Determine the (X, Y) coordinate at the center of the cell enclosing the given text.  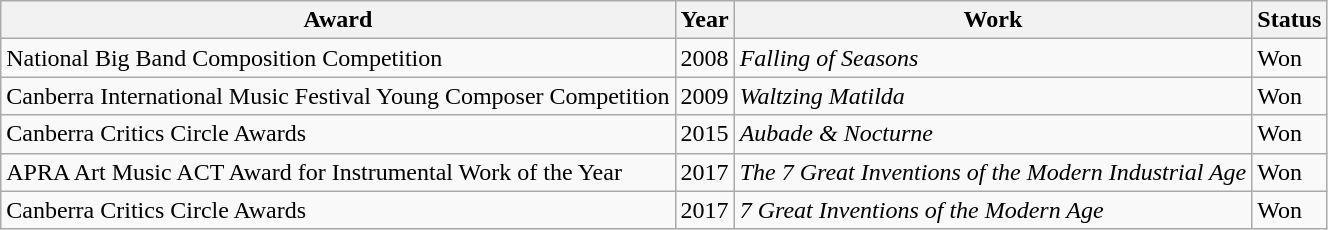
2009 (704, 96)
7 Great Inventions of the Modern Age (993, 210)
Year (704, 20)
Aubade & Nocturne (993, 134)
Falling of Seasons (993, 58)
National Big Band Composition Competition (338, 58)
Status (1290, 20)
Canberra International Music Festival Young Composer Competition (338, 96)
APRA Art Music ACT Award for Instrumental Work of the Year (338, 172)
Work (993, 20)
Waltzing Matilda (993, 96)
The 7 Great Inventions of the Modern Industrial Age (993, 172)
2015 (704, 134)
Award (338, 20)
2008 (704, 58)
